Capture the cell that displays the provided text and extract its (x, y) central coordinate. 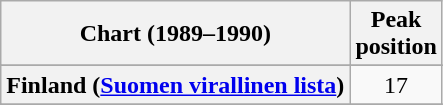
Finland (Suomen virallinen lista) (176, 85)
Peakposition (396, 34)
17 (396, 85)
Chart (1989–1990) (176, 34)
